Output the (X, Y) coordinate of the center of the cell containing the given text.  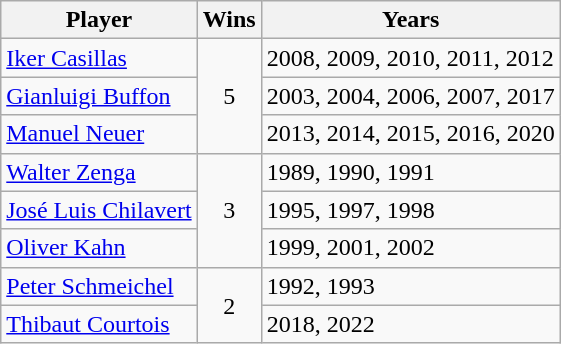
Player (99, 20)
1995, 1997, 1998 (410, 210)
Wins (229, 20)
Years (410, 20)
2 (229, 305)
1989, 1990, 1991 (410, 172)
Iker Casillas (99, 58)
Manuel Neuer (99, 134)
2003, 2004, 2006, 2007, 2017 (410, 96)
3 (229, 210)
1992, 1993 (410, 286)
1999, 2001, 2002 (410, 248)
Thibaut Courtois (99, 324)
Gianluigi Buffon (99, 96)
5 (229, 96)
Walter Zenga (99, 172)
Oliver Kahn (99, 248)
2018, 2022 (410, 324)
2013, 2014, 2015, 2016, 2020 (410, 134)
2008, 2009, 2010, 2011, 2012 (410, 58)
Peter Schmeichel (99, 286)
José Luis Chilavert (99, 210)
